Return the (x, y) coordinate for the center point of the cell that contains the specified text.  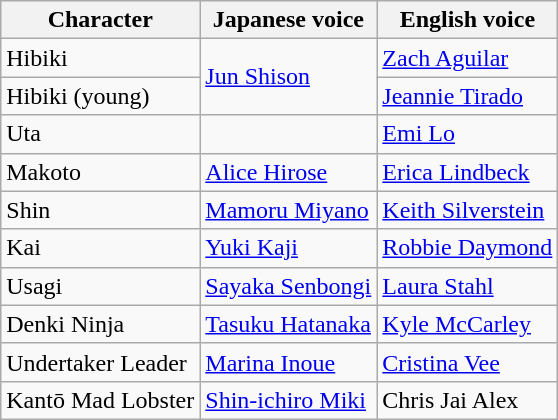
Tasuku Hatanaka (288, 324)
Japanese voice (288, 20)
Chris Jai Alex (468, 400)
Yuki Kaji (288, 248)
Marina Inoue (288, 362)
Character (100, 20)
Shin (100, 210)
Kantō Mad Lobster (100, 400)
Hibiki (young) (100, 96)
Undertaker Leader (100, 362)
Makoto (100, 172)
Keith Silverstein (468, 210)
Jun Shison (288, 77)
Emi Lo (468, 134)
Denki Ninja (100, 324)
Sayaka Senbongi (288, 286)
Zach Aguilar (468, 58)
Jeannie Tirado (468, 96)
English voice (468, 20)
Uta (100, 134)
Usagi (100, 286)
Mamoru Miyano (288, 210)
Laura Stahl (468, 286)
Kyle McCarley (468, 324)
Erica Lindbeck (468, 172)
Robbie Daymond (468, 248)
Cristina Vee (468, 362)
Kai (100, 248)
Hibiki (100, 58)
Alice Hirose (288, 172)
Shin-ichiro Miki (288, 400)
